Return the [x, y] coordinate for the center point of the cell that contains the specified text.  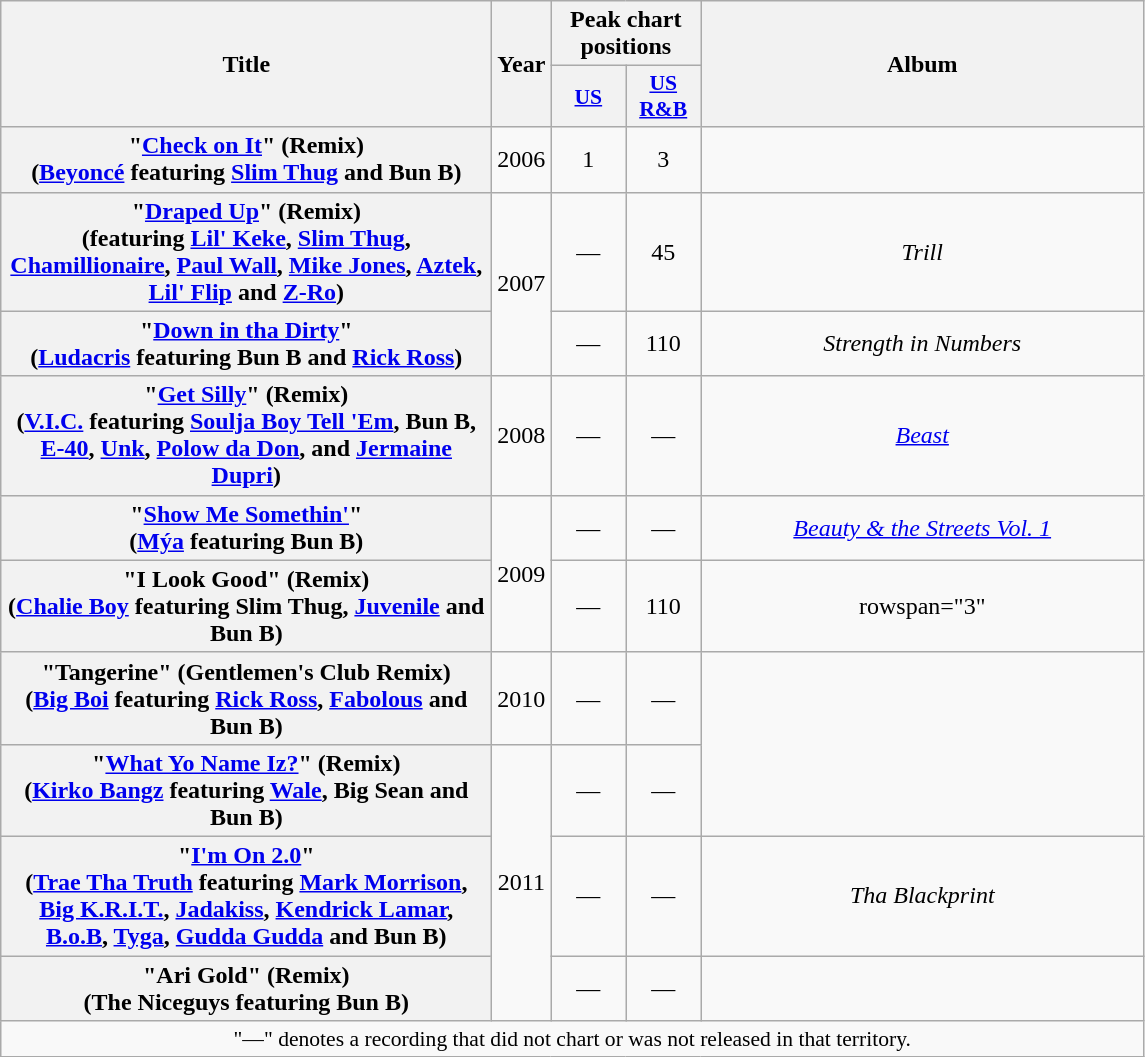
"I'm On 2.0"(Trae Tha Truth featuring Mark Morrison, Big K.R.I.T., Jadakiss, Kendrick Lamar, B.o.B, Tyga, Gudda Gudda and Bun B) [246, 896]
"What Yo Name Iz?" (Remix)(Kirko Bangz featuring Wale, Big Sean and Bun B) [246, 790]
rowspan="3" [922, 606]
"Ari Gold" (Remix)(The Niceguys featuring Bun B) [246, 988]
"I Look Good" (Remix)(Chalie Boy featuring Slim Thug, Juvenile and Bun B) [246, 606]
"Get Silly" (Remix)(V.I.C. featuring Soulja Boy Tell 'Em, Bun B, E-40, Unk, Polow da Don, and Jermaine Dupri) [246, 436]
1 [588, 160]
Peak chart positions [626, 34]
"—" denotes a recording that did not chart or was not released in that territory. [572, 1039]
Beauty & the Streets Vol. 1 [922, 528]
US [588, 96]
"Tangerine" (Gentlemen's Club Remix)(Big Boi featuring Rick Ross, Fabolous and Bun B) [246, 698]
2010 [522, 698]
2011 [522, 882]
Trill [922, 252]
"Draped Up" (Remix)(featuring Lil' Keke, Slim Thug, Chamillionaire, Paul Wall, Mike Jones, Aztek, Lil' Flip and Z-Ro) [246, 252]
3 [664, 160]
Tha Blackprint [922, 896]
Year [522, 64]
2008 [522, 436]
"Show Me Somethin'"(Mýa featuring Bun B) [246, 528]
2009 [522, 574]
2007 [522, 284]
Beast [922, 436]
"Check on It" (Remix)(Beyoncé featuring Slim Thug and Bun B) [246, 160]
USR&B [664, 96]
Title [246, 64]
Strength in Numbers [922, 344]
45 [664, 252]
2006 [522, 160]
Album [922, 64]
"Down in tha Dirty"(Ludacris featuring Bun B and Rick Ross) [246, 344]
